Scan for the cell matching the given text and deliver its [X, Y] coordinate at center. 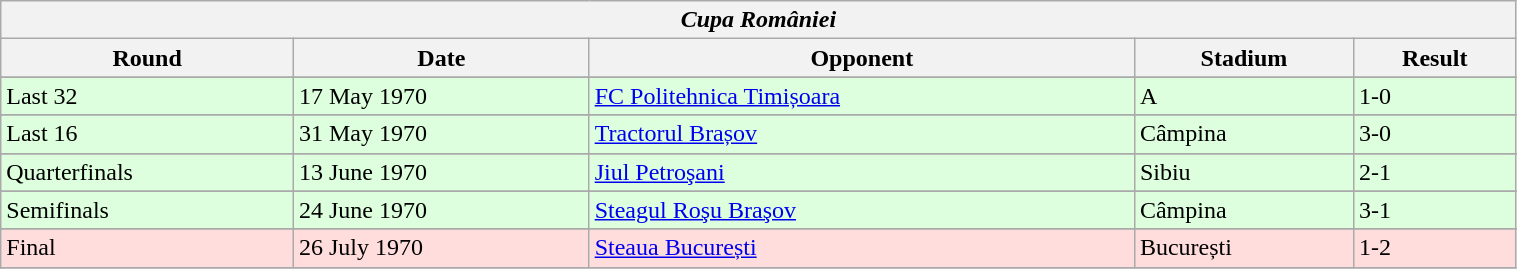
Result [1436, 58]
3-1 [1436, 210]
Stadium [1244, 58]
31 May 1970 [441, 134]
Round [148, 58]
București [1244, 248]
Last 32 [148, 96]
3-0 [1436, 134]
Date [441, 58]
1-0 [1436, 96]
17 May 1970 [441, 96]
FC Politehnica Timișoara [862, 96]
Steaua București [862, 248]
Semifinals [148, 210]
26 July 1970 [441, 248]
Final [148, 248]
Quarterfinals [148, 172]
A [1244, 96]
2-1 [1436, 172]
Sibiu [1244, 172]
Jiul Petroşani [862, 172]
24 June 1970 [441, 210]
Tractorul Brașov [862, 134]
Cupa României [758, 20]
Steagul Roşu Braşov [862, 210]
Last 16 [148, 134]
13 June 1970 [441, 172]
Opponent [862, 58]
1-2 [1436, 248]
